Scan for the cell matching the given text and deliver its (X, Y) coordinate at center. 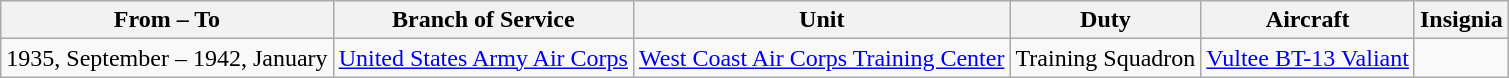
West Coast Air Corps Training Center (821, 58)
United States Army Air Corps (483, 58)
Branch of Service (483, 20)
Duty (1106, 20)
Insignia (1461, 20)
1935, September – 1942, January (167, 58)
From – To (167, 20)
Aircraft (1308, 20)
Unit (821, 20)
Vultee BT-13 Valiant (1308, 58)
Training Squadron (1106, 58)
